Extract the (x, y) coordinate from the center of the cell holding the provided text.  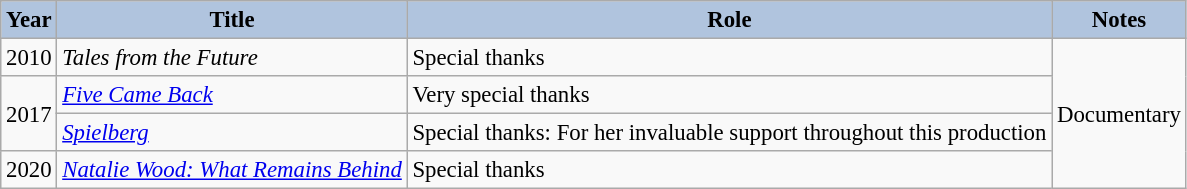
Title (232, 20)
Spielberg (232, 133)
Year (29, 20)
2010 (29, 58)
Documentary (1120, 114)
2020 (29, 170)
Special thanks: For her invaluable support throughout this production (730, 133)
2017 (29, 114)
Role (730, 20)
Tales from the Future (232, 58)
Very special thanks (730, 95)
Natalie Wood: What Remains Behind (232, 170)
Five Came Back (232, 95)
Notes (1120, 20)
